Return the (X, Y) coordinate for the center point of the cell that contains the specified text.  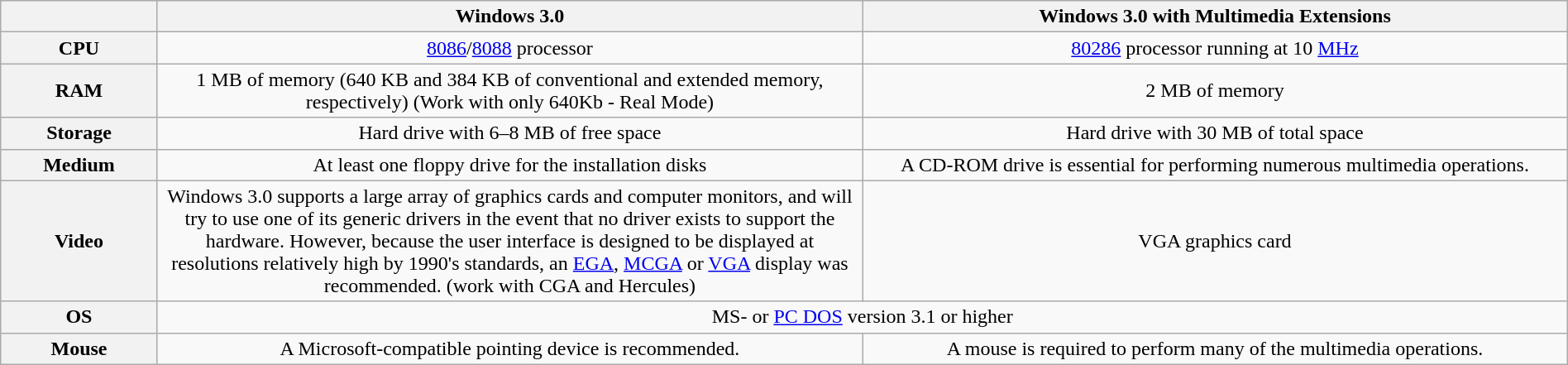
VGA graphics card (1216, 241)
OS (79, 317)
At least one floppy drive for the installation disks (509, 165)
Medium (79, 165)
Hard drive with 6–8 MB of free space (509, 133)
CPU (79, 48)
Windows 3.0 (509, 17)
80286 processor running at 10 MHz (1216, 48)
A Microsoft-compatible pointing device is recommended. (509, 348)
RAM (79, 91)
Video (79, 241)
MS- or PC DOS version 3.1 or higher (862, 317)
2 MB of memory (1216, 91)
1 MB of memory (640 KB and 384 KB of conventional and extended memory, respectively) (Work with only 640Kb - Real Mode) (509, 91)
Storage (79, 133)
Mouse (79, 348)
Hard drive with 30 MB of total space (1216, 133)
Windows 3.0 with Multimedia Extensions (1216, 17)
8086/8088 processor (509, 48)
A CD-ROM drive is essential for performing numerous multimedia operations. (1216, 165)
A mouse is required to perform many of the multimedia operations. (1216, 348)
